Find where the given text appears and provide that cell's center as (x, y) coordinate. 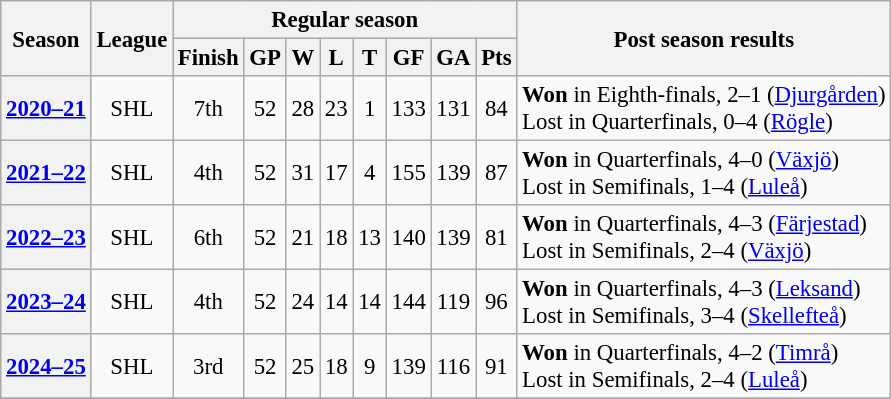
28 (302, 108)
W (302, 58)
96 (496, 302)
GA (454, 58)
116 (454, 366)
91 (496, 366)
2021–22 (46, 174)
Finish (208, 58)
Won in Quarterfinals, 4–2 (Timrå)Lost in Semifinals, 2–4 (Luleå) (704, 366)
7th (208, 108)
GF (408, 58)
21 (302, 238)
2022–23 (46, 238)
2020–21 (46, 108)
2023–24 (46, 302)
81 (496, 238)
144 (408, 302)
Season (46, 38)
24 (302, 302)
Won in Quarterfinals, 4–3 (Färjestad)Lost in Semifinals, 2–4 (Växjö) (704, 238)
13 (370, 238)
87 (496, 174)
GP (265, 58)
2024–25 (46, 366)
17 (336, 174)
L (336, 58)
3rd (208, 366)
31 (302, 174)
119 (454, 302)
1 (370, 108)
Won in Eighth-finals, 2–1 (Djurgården)Lost in Quarterfinals, 0–4 (Rögle) (704, 108)
155 (408, 174)
Won in Quarterfinals, 4–0 (Växjö)Lost in Semifinals, 1–4 (Luleå) (704, 174)
25 (302, 366)
140 (408, 238)
Post season results (704, 38)
T (370, 58)
Pts (496, 58)
4 (370, 174)
131 (454, 108)
23 (336, 108)
84 (496, 108)
Regular season (345, 20)
Won in Quarterfinals, 4–3 (Leksand)Lost in Semifinals, 3–4 (Skellefteå) (704, 302)
9 (370, 366)
133 (408, 108)
6th (208, 238)
League (132, 38)
